Pinpoint the cell where the given text exists, returning its (X, Y) midpoint coordinate. 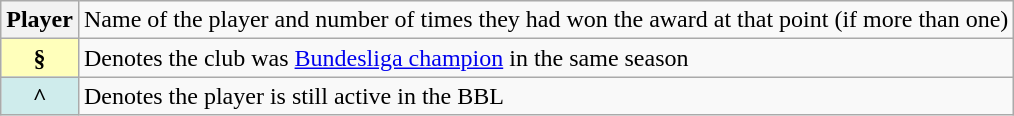
Player (40, 20)
^ (40, 96)
§ (40, 58)
Name of the player and number of times they had won the award at that point (if more than one) (546, 20)
Denotes the club was Bundesliga champion in the same season (546, 58)
Denotes the player is still active in the BBL (546, 96)
